Extract the [X, Y] coordinate from the center of the cell holding the provided text.  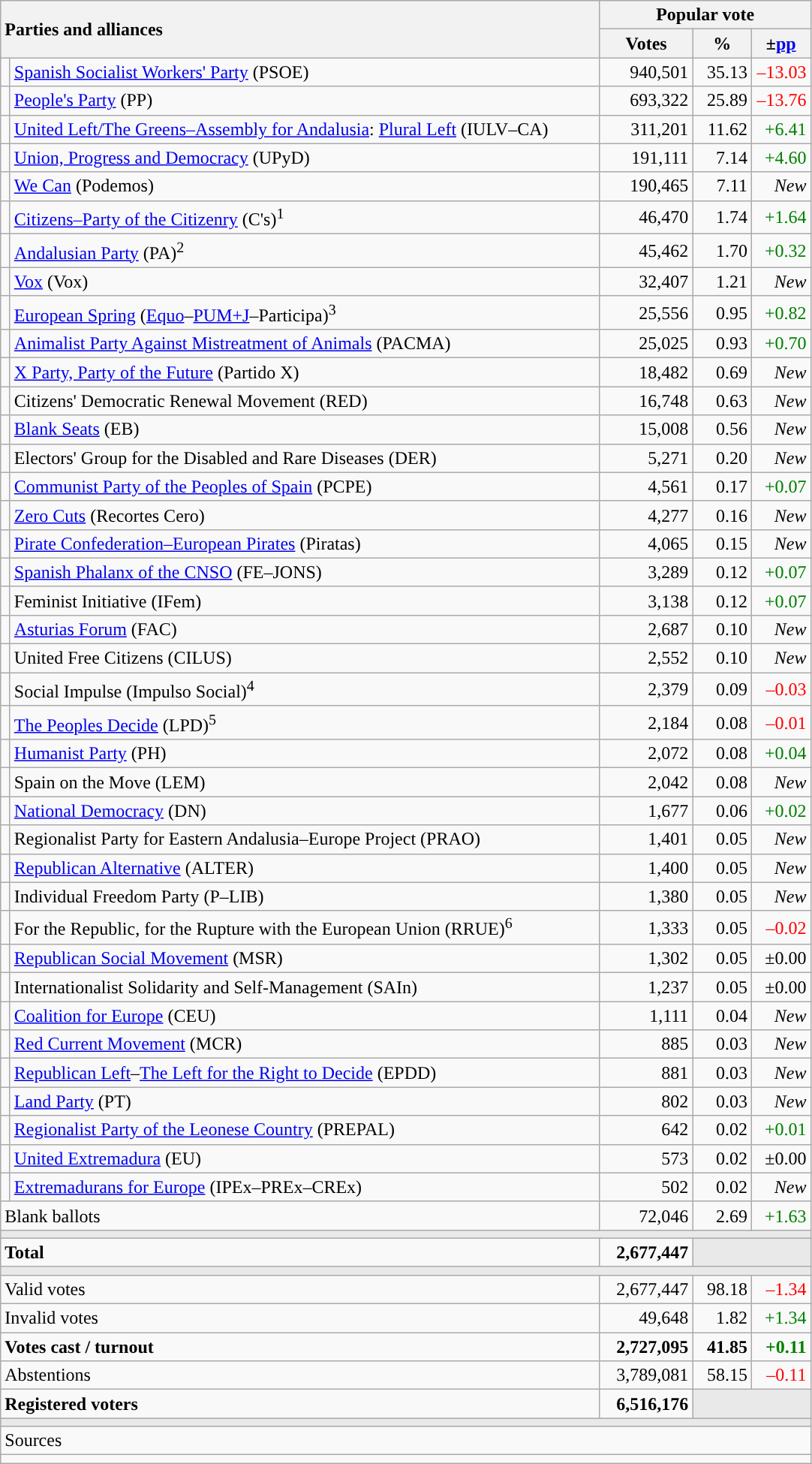
3,138 [646, 601]
Animalist Party Against Mistreatment of Animals (PACMA) [305, 344]
0.93 [722, 344]
Social Impulse (Impulso Social)4 [305, 689]
Valid votes [300, 1290]
693,322 [646, 101]
58.15 [722, 1375]
1,401 [646, 839]
+0.32 [780, 251]
Republican Social Movement (MSR) [305, 959]
+0.70 [780, 344]
0.16 [722, 515]
573 [646, 1158]
5,271 [646, 458]
United Left/The Greens–Assembly for Andalusia: Plural Left (IULV–CA) [305, 129]
25,556 [646, 312]
Republican Alternative (ALTER) [305, 868]
1.70 [722, 251]
2.69 [722, 1215]
881 [646, 1073]
Votes cast / turnout [300, 1347]
–0.02 [780, 928]
41.85 [722, 1347]
Blank ballots [300, 1215]
46,470 [646, 218]
Extremadurans for Europe (IPEx–PREx–CREx) [305, 1187]
72,046 [646, 1215]
98.18 [722, 1290]
940,501 [646, 72]
Zero Cuts (Recortes Cero) [305, 515]
European Spring (Equo–PUM+J–Participa)3 [305, 312]
Coalition for Europe (CEU) [305, 1016]
–0.03 [780, 689]
6,516,176 [646, 1404]
+4.60 [780, 158]
Invalid votes [300, 1318]
25,025 [646, 344]
+1.64 [780, 218]
190,465 [646, 186]
4,561 [646, 486]
1,302 [646, 959]
0.15 [722, 544]
Regionalist Party for Eastern Andalusia–Europe Project (PRAO) [305, 839]
1.74 [722, 218]
502 [646, 1187]
Popular vote [705, 15]
885 [646, 1044]
United Free Citizens (CILUS) [305, 658]
49,648 [646, 1318]
2,727,095 [646, 1347]
We Can (Podemos) [305, 186]
Sources [405, 1441]
0.56 [722, 429]
For the Republic, for the Rupture with the European Union (RRUE)6 [305, 928]
United Extremadura (EU) [305, 1158]
11.62 [722, 129]
0.06 [722, 811]
311,201 [646, 129]
Spanish Socialist Workers' Party (PSOE) [305, 72]
4,277 [646, 515]
Citizens–Party of the Citizenry (C's)1 [305, 218]
+1.63 [780, 1215]
–13.03 [780, 72]
0.20 [722, 458]
3,289 [646, 572]
National Democracy (DN) [305, 811]
Republican Left–The Left for the Right to Decide (EPDD) [305, 1073]
Abstentions [300, 1375]
Land Party (PT) [305, 1101]
0.17 [722, 486]
16,748 [646, 401]
The Peoples Decide (LPD)5 [305, 722]
2,072 [646, 754]
2,379 [646, 689]
4,065 [646, 544]
7.14 [722, 158]
Votes [646, 44]
1,111 [646, 1016]
2,552 [646, 658]
2,184 [646, 722]
45,462 [646, 251]
Citizens' Democratic Renewal Movement (RED) [305, 401]
+0.02 [780, 811]
7.11 [722, 186]
+1.34 [780, 1318]
0.69 [722, 372]
–0.11 [780, 1375]
25.89 [722, 101]
Pirate Confederation–European Pirates (Piratas) [305, 544]
Union, Progress and Democracy (UPyD) [305, 158]
18,482 [646, 372]
+6.41 [780, 129]
802 [646, 1101]
Blank Seats (EB) [305, 429]
People's Party (PP) [305, 101]
191,111 [646, 158]
–1.34 [780, 1290]
Andalusian Party (PA)2 [305, 251]
2,042 [646, 782]
Asturias Forum (FAC) [305, 630]
0.63 [722, 401]
Individual Freedom Party (P–LIB) [305, 896]
1,677 [646, 811]
Parties and alliances [300, 29]
Internationalist Solidarity and Self-Management (SAIn) [305, 987]
+0.82 [780, 312]
% [722, 44]
–0.01 [780, 722]
±pp [780, 44]
Total [300, 1252]
Red Current Movement (MCR) [305, 1044]
+0.11 [780, 1347]
1.21 [722, 282]
0.04 [722, 1016]
1,237 [646, 987]
+0.01 [780, 1130]
Communist Party of the Peoples of Spain (PCPE) [305, 486]
–13.76 [780, 101]
Feminist Initiative (IFem) [305, 601]
Vox (Vox) [305, 282]
1,333 [646, 928]
Spanish Phalanx of the CNSO (FE–JONS) [305, 572]
3,789,081 [646, 1375]
32,407 [646, 282]
1,400 [646, 868]
+0.04 [780, 754]
1.82 [722, 1318]
Electors' Group for the Disabled and Rare Diseases (DER) [305, 458]
1,380 [646, 896]
642 [646, 1130]
0.95 [722, 312]
Humanist Party (PH) [305, 754]
15,008 [646, 429]
2,687 [646, 630]
Registered voters [300, 1404]
X Party, Party of the Future (Partido X) [305, 372]
0.09 [722, 689]
Spain on the Move (LEM) [305, 782]
Regionalist Party of the Leonese Country (PREPAL) [305, 1130]
35.13 [722, 72]
